Extract the (x, y) coordinate from the center of the cell holding the provided text.  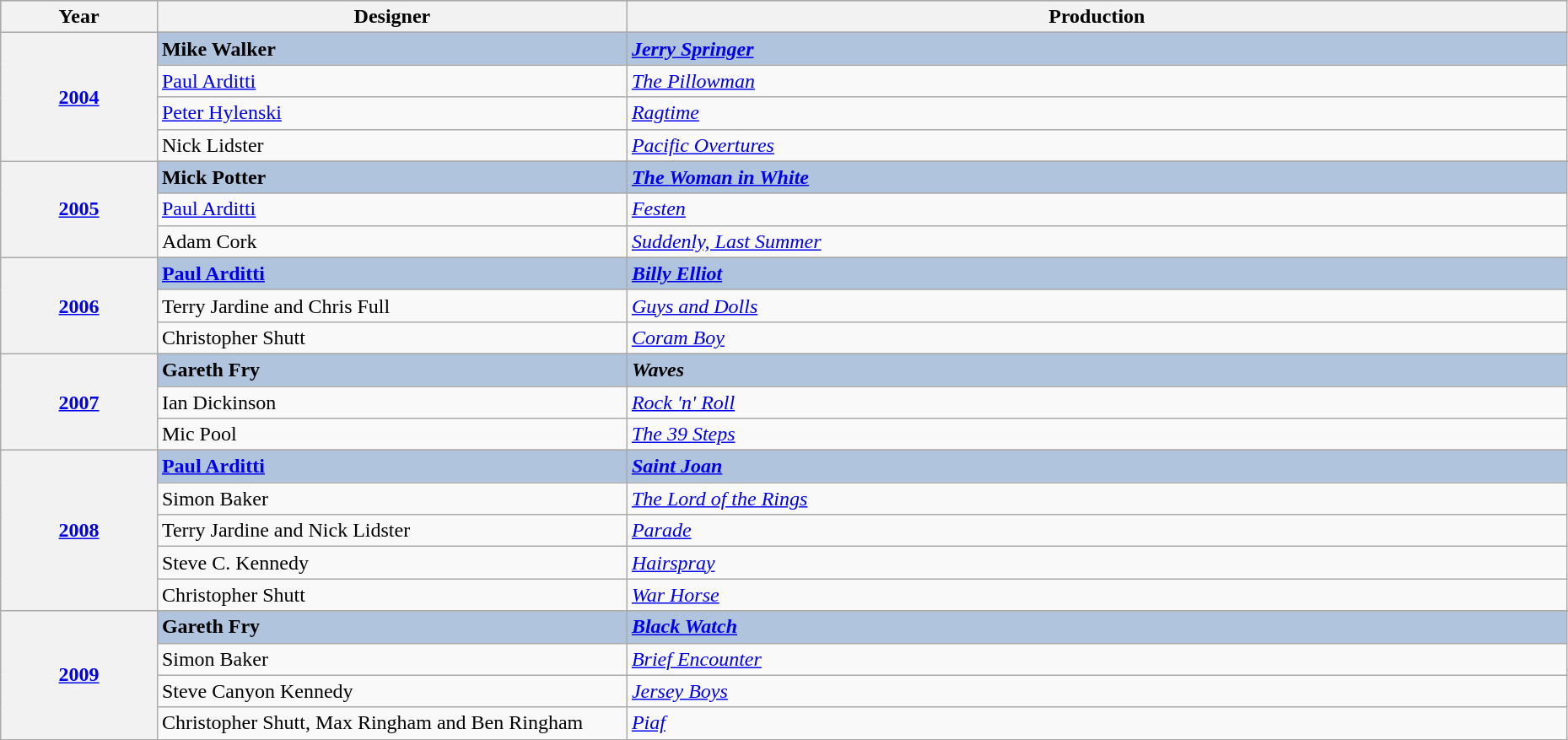
Ian Dickinson (391, 402)
2004 (79, 97)
Rock 'n' Roll (1097, 402)
Jersey Boys (1097, 691)
Coram Boy (1097, 338)
Saint Joan (1097, 467)
Festen (1097, 209)
Production (1097, 17)
Mic Pool (391, 435)
Peter Hylenski (391, 113)
Black Watch (1097, 627)
The Lord of the Rings (1097, 499)
War Horse (1097, 595)
2009 (79, 675)
Christopher Shutt, Max Ringham and Ben Ringham (391, 723)
2005 (79, 209)
Steve Canyon Kennedy (391, 691)
2008 (79, 531)
Ragtime (1097, 113)
Brief Encounter (1097, 659)
2007 (79, 402)
The Woman in White (1097, 177)
Pacific Overtures (1097, 145)
Guys and Dolls (1097, 305)
The Pillowman (1097, 81)
Mick Potter (391, 177)
Parade (1097, 531)
Waves (1097, 370)
Mike Walker (391, 49)
Designer (391, 17)
Steve C. Kennedy (391, 563)
Terry Jardine and Chris Full (391, 305)
Nick Lidster (391, 145)
Adam Cork (391, 241)
Billy Elliot (1097, 273)
Jerry Springer (1097, 49)
Terry Jardine and Nick Lidster (391, 531)
2006 (79, 305)
The 39 Steps (1097, 435)
Hairspray (1097, 563)
Piaf (1097, 723)
Suddenly, Last Summer (1097, 241)
Year (79, 17)
